For the text-containing cell, return its midpoint in (X, Y) coordinate format. 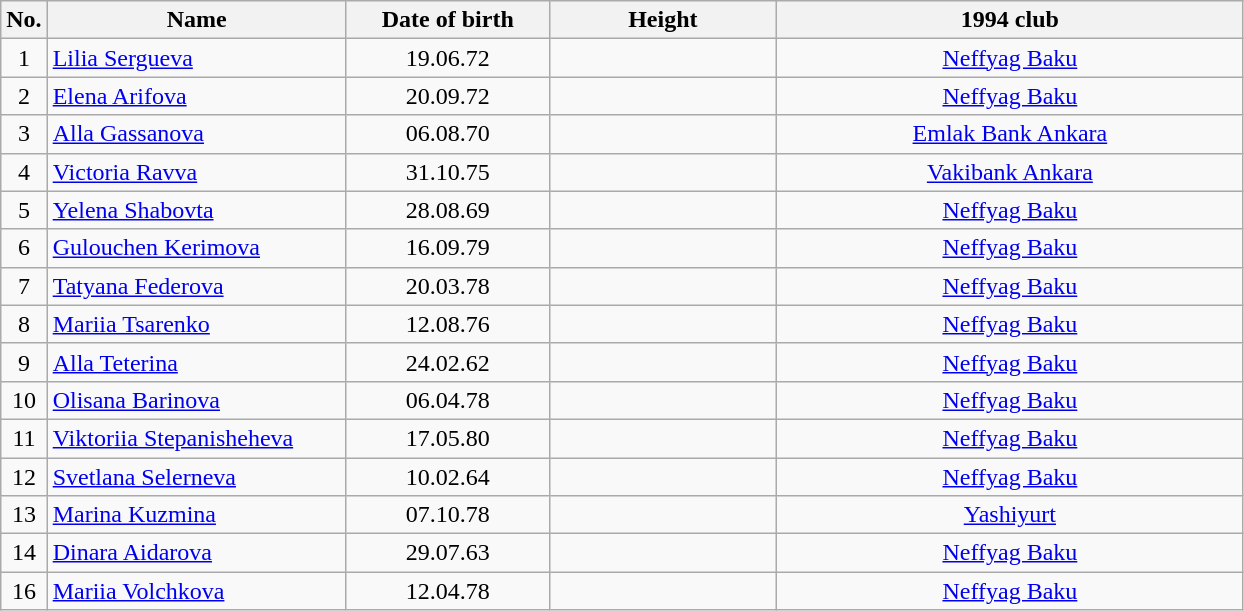
Height (662, 20)
24.02.62 (448, 362)
Name (196, 20)
Emlak Bank Ankara (1010, 134)
17.05.80 (448, 438)
Alla Teterina (196, 362)
06.04.78 (448, 400)
20.03.78 (448, 286)
19.06.72 (448, 58)
1994 club (1010, 20)
12 (24, 477)
Mariia Tsarenko (196, 324)
07.10.78 (448, 515)
28.08.69 (448, 210)
16.09.79 (448, 248)
Yashiyurt (1010, 515)
Yelena Shabovta (196, 210)
31.10.75 (448, 172)
No. (24, 20)
12.08.76 (448, 324)
Elena Arifova (196, 96)
06.08.70 (448, 134)
8 (24, 324)
1 (24, 58)
7 (24, 286)
Lilia Sergueva (196, 58)
Gulouchen Kerimova (196, 248)
20.09.72 (448, 96)
10.02.64 (448, 477)
Victoria Ravva (196, 172)
Svetlana Selerneva (196, 477)
3 (24, 134)
5 (24, 210)
Alla Gassanova (196, 134)
10 (24, 400)
Dinara Aidarova (196, 553)
14 (24, 553)
11 (24, 438)
4 (24, 172)
16 (24, 591)
29.07.63 (448, 553)
Tatyana Federova (196, 286)
Viktoriia Stepanisheheva (196, 438)
13 (24, 515)
9 (24, 362)
Vakibank Ankara (1010, 172)
Mariia Volchkova (196, 591)
Date of birth (448, 20)
6 (24, 248)
Marina Kuzmina (196, 515)
12.04.78 (448, 591)
Olisana Barinova (196, 400)
2 (24, 96)
